From the cell containing the given text, extract its center point as [x, y] coordinate. 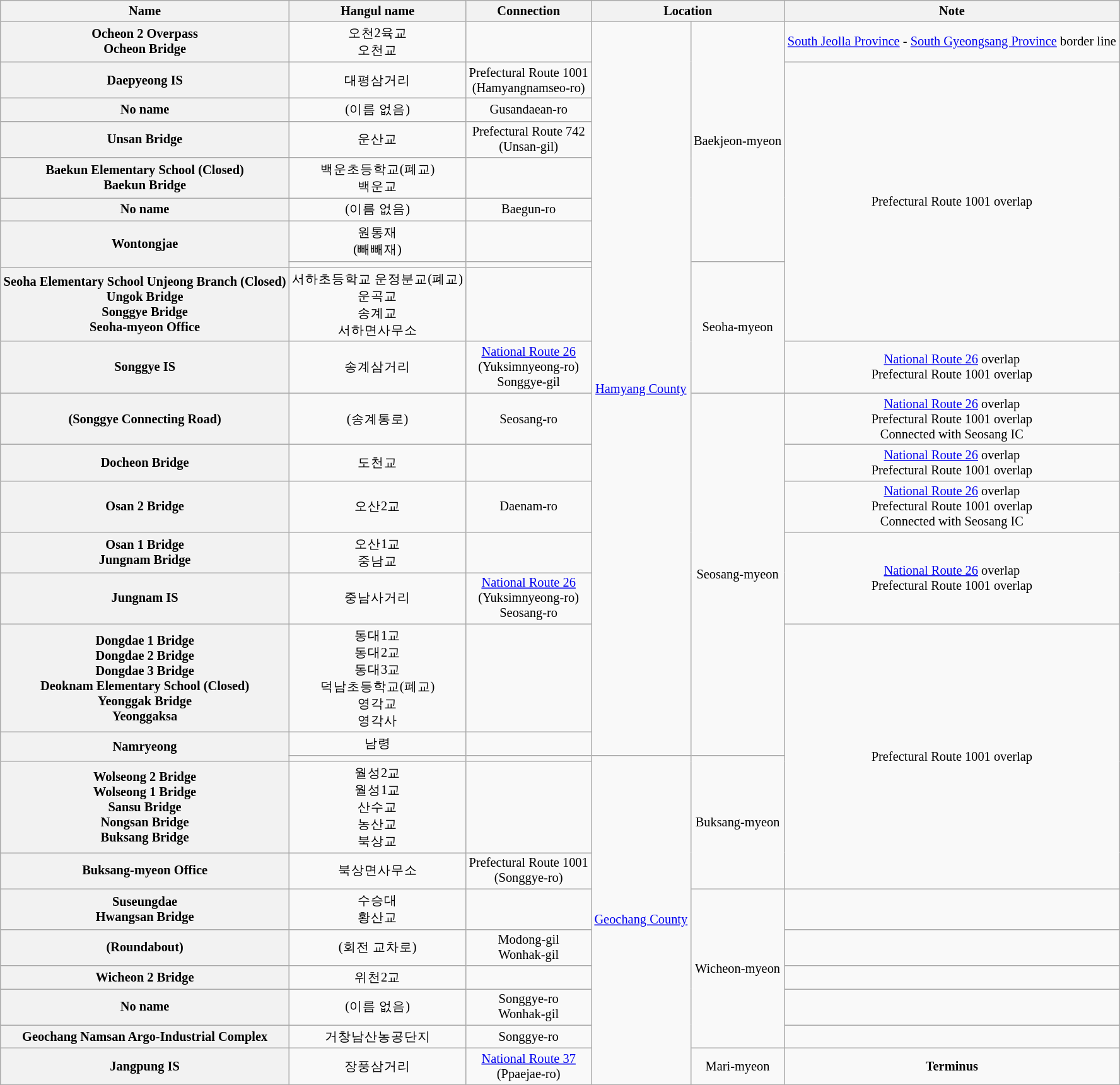
Namryeong [145, 746]
Seosang-myeon [738, 574]
Wicheon-myeon [738, 968]
Hamyang County [641, 389]
거창남산농공단지 [377, 1037]
오천2육교오천교 [377, 42]
Hangul name [377, 11]
Daepyeong IS [145, 80]
Seoha Elementary School Unjeong Branch (Closed)Ungok BridgeSonggye BridgeSeoha-myeon Office [145, 304]
Mari-myeon [738, 1066]
Wolseong 2 BridgeWolseong 1 BridgeSansu BridgeNongsan BridgeBuksang Bridge [145, 807]
Geochang Namsan Argo-Industrial Complex [145, 1037]
Seoha-myeon [738, 327]
오산2교 [377, 507]
Jangpung IS [145, 1066]
South Jeolla Province - South Gyeongsang Province border line [952, 42]
National Route 26(Yuksimnyeong-ro)Seosang-ro [528, 598]
원통재(빼빼재) [377, 241]
오산1교중남교 [377, 553]
북상면사무소 [377, 871]
Seosang-ro [528, 419]
Songgye-roWonhak-gil [528, 1007]
남령 [377, 743]
Wicheon 2 Bridge [145, 976]
(Roundabout) [145, 947]
송계삼거리 [377, 367]
월성2교월성1교산수교농산교북상교 [377, 807]
Docheon Bridge [145, 462]
(회전 교차로) [377, 947]
Baekun Elementary School (Closed)Baekun Bridge [145, 178]
Songgye-ro [528, 1037]
Prefectural Route 1001(Hamyangnamseo-ro) [528, 80]
서하초등학교 운정분교(폐교)운곡교송계교서하면사무소 [377, 304]
중남사거리 [377, 598]
(송계통로) [377, 419]
Modong-gilWonhak-gil [528, 947]
Wontongjae [145, 243]
운산교 [377, 139]
National Route 37(Ppaejae-ro) [528, 1066]
Connection [528, 11]
Terminus [952, 1066]
Geochang County [641, 920]
National Route 26(Yuksimnyeong-ro)Songgye-gil [528, 367]
백운초등학교(폐교)백운교 [377, 178]
Prefectural Route 742(Unsan-gil) [528, 139]
Baegun-ro [528, 209]
Location [688, 11]
Buksang-myeon Office [145, 871]
Name [145, 11]
Note [952, 11]
Ocheon 2 OverpassOcheon Bridge [145, 42]
대평삼거리 [377, 80]
수승대황산교 [377, 909]
Unsan Bridge [145, 139]
Gusandaean-ro [528, 110]
Buksang-myeon [738, 822]
(Songgye Connecting Road) [145, 419]
SuseungdaeHwangsan Bridge [145, 909]
동대1교동대2교동대3교덕남초등학교(폐교)영각교영각사 [377, 678]
Prefectural Route 1001(Songgye-ro) [528, 871]
Osan 2 Bridge [145, 507]
Songgye IS [145, 367]
도천교 [377, 462]
Osan 1 BridgeJungnam Bridge [145, 553]
Baekjeon-myeon [738, 141]
Daenam-ro [528, 507]
장풍삼거리 [377, 1066]
Jungnam IS [145, 598]
위천2교 [377, 976]
Dongdae 1 BridgeDongdae 2 BridgeDongdae 3 BridgeDeoknam Elementary School (Closed)Yeonggak BridgeYeonggaksa [145, 678]
